Find where the given text appears and provide that cell's center as (x, y) coordinate. 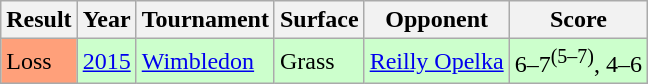
Loss (39, 62)
Tournament (205, 20)
Year (106, 20)
Reilly Opelka (436, 62)
Grass (319, 62)
6–7(5–7), 4–6 (578, 62)
Opponent (436, 20)
Score (578, 20)
Wimbledon (205, 62)
2015 (106, 62)
Result (39, 20)
Surface (319, 20)
